Detect which cell encompasses the target text, then output its [X, Y] center coordinate. 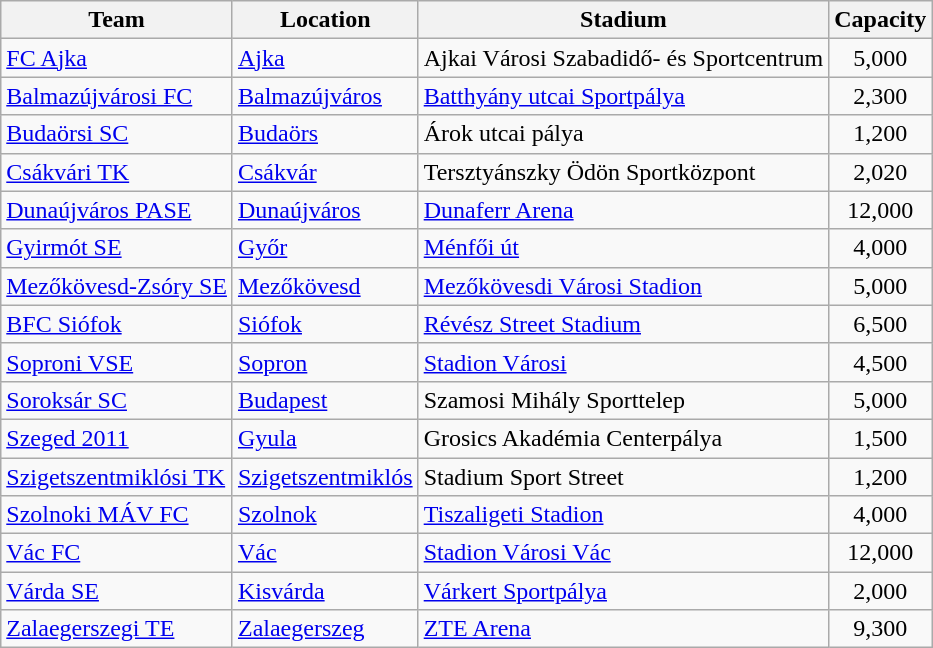
Szigetszentmiklósi TK [117, 477]
9,300 [880, 629]
Team [117, 20]
Várkert Sportpálya [624, 591]
Zalaegerszegi TE [117, 629]
Győr [325, 248]
2,300 [880, 96]
Szamosi Mihály Sporttelep [624, 400]
Budaörsi SC [117, 134]
Dunaújváros PASE [117, 210]
Dunaferr Arena [624, 210]
Szolnoki MÁV FC [117, 515]
Szeged 2011 [117, 438]
Tiszaligeti Stadion [624, 515]
Batthyány utcai Sportpálya [624, 96]
Budaörs [325, 134]
Szigetszentmiklós [325, 477]
Soroksár SC [117, 400]
Sopron [325, 362]
Gyirmót SE [117, 248]
Ajkai Városi Szabadidő- és Sportcentrum [624, 58]
1,500 [880, 438]
Zalaegerszeg [325, 629]
BFC Siófok [117, 324]
Stadium Sport Street [624, 477]
Vác [325, 553]
Balmazújvárosi FC [117, 96]
Ajka [325, 58]
ZTE Arena [624, 629]
4,500 [880, 362]
FC Ajka [117, 58]
2,020 [880, 172]
Mezőkövesd [325, 286]
Tersztyánszky Ödön Sportközpont [624, 172]
Stadion Városi Vác [624, 553]
Capacity [880, 20]
2,000 [880, 591]
6,500 [880, 324]
Árok utcai pálya [624, 134]
Stadion Városi [624, 362]
Csákvár [325, 172]
Grosics Akadémia Centerpálya [624, 438]
Stadium [624, 20]
Várda SE [117, 591]
Szolnok [325, 515]
Soproni VSE [117, 362]
Vác FC [117, 553]
Budapest [325, 400]
Balmazújváros [325, 96]
Csákvári TK [117, 172]
Kisvárda [325, 591]
Location [325, 20]
Siófok [325, 324]
Gyula [325, 438]
Mezőkövesd-Zsóry SE [117, 286]
Mezőkövesdi Városi Stadion [624, 286]
Ménfői út [624, 248]
Dunaújváros [325, 210]
Révész Street Stadium [624, 324]
